Return the [x, y] coordinate for the center point of the cell that contains the specified text.  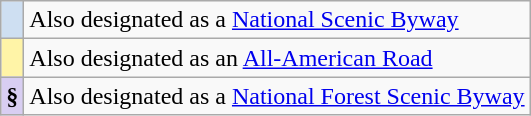
§ [12, 96]
Also designated as a National Forest Scenic Byway [277, 96]
Also designated as an All-American Road [277, 58]
Also designated as a National Scenic Byway [277, 20]
